Output the [X, Y] coordinate of the center of the cell containing the given text.  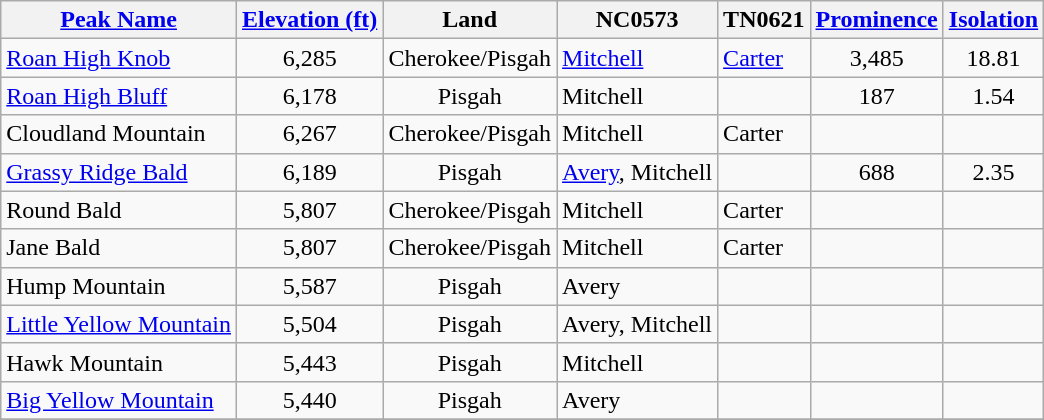
187 [876, 96]
3,485 [876, 58]
Land [470, 20]
2.35 [993, 172]
5,443 [309, 362]
Hawk Mountain [119, 362]
Big Yellow Mountain [119, 400]
Roan High Knob [119, 58]
5,504 [309, 324]
Hump Mountain [119, 286]
Roan High Bluff [119, 96]
688 [876, 172]
1.54 [993, 96]
6,178 [309, 96]
Elevation (ft) [309, 20]
Isolation [993, 20]
6,189 [309, 172]
Little Yellow Mountain [119, 324]
5,440 [309, 400]
Peak Name [119, 20]
6,267 [309, 134]
5,587 [309, 286]
18.81 [993, 58]
Prominence [876, 20]
NC0573 [638, 20]
Cloudland Mountain [119, 134]
Jane Bald [119, 248]
Round Bald [119, 210]
Grassy Ridge Bald [119, 172]
6,285 [309, 58]
TN0621 [764, 20]
